Detect which cell encompasses the target text, then output its (X, Y) center coordinate. 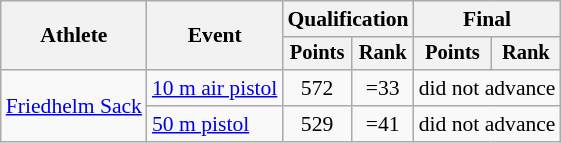
Athlete (74, 36)
Friedhelm Sack (74, 106)
10 m air pistol (214, 88)
=33 (383, 88)
Final (488, 19)
50 m pistol (214, 124)
=41 (383, 124)
572 (316, 88)
529 (316, 124)
Qualification (348, 19)
Event (214, 36)
